Pinpoint the cell where the given text exists, returning its [x, y] midpoint coordinate. 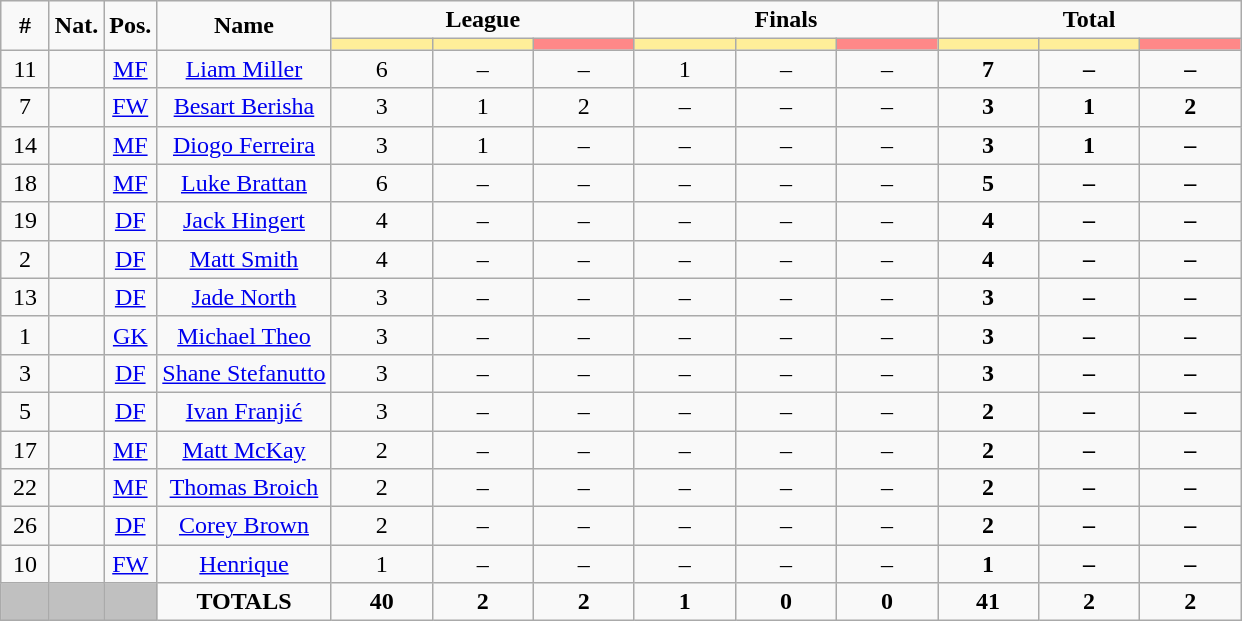
GK [130, 335]
Pos. [130, 26]
Thomas Broich [244, 488]
Ivan Franjić [244, 411]
Besart Berisha [244, 107]
26 [26, 526]
Corey Brown [244, 526]
18 [26, 183]
Matt McKay [244, 449]
Matt Smith [244, 259]
Jack Hingert [244, 221]
TOTALS [244, 602]
Total [1090, 20]
Luke Brattan [244, 183]
14 [26, 145]
Shane Stefanutto [244, 373]
22 [26, 488]
League [482, 20]
Henrique [244, 564]
41 [988, 602]
Nat. [76, 26]
13 [26, 297]
Finals [786, 20]
# [26, 26]
10 [26, 564]
Liam Miller [244, 69]
Diogo Ferreira [244, 145]
40 [382, 602]
Jade North [244, 297]
17 [26, 449]
Michael Theo [244, 335]
Name [244, 26]
19 [26, 221]
11 [26, 69]
